Find where the given text appears and provide that cell's center as (X, Y) coordinate. 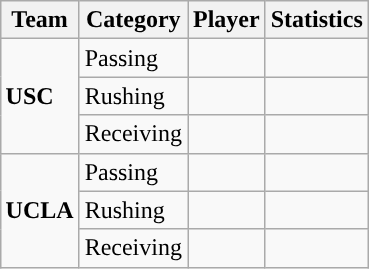
Statistics (316, 20)
Player (227, 20)
USC (40, 96)
Team (40, 20)
Category (133, 20)
UCLA (40, 210)
